Locate the cell with the specified text and output its (X, Y) center coordinate. 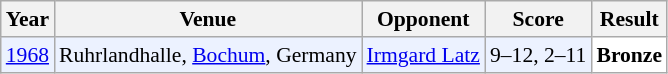
Irmgard Latz (424, 55)
1968 (28, 55)
Result (629, 19)
Opponent (424, 19)
9–12, 2–11 (538, 55)
Year (28, 19)
Score (538, 19)
Bronze (629, 55)
Ruhrlandhalle, Bochum, Germany (208, 55)
Venue (208, 19)
